Provide the (X, Y) coordinate of the cell's center where the given text is located.  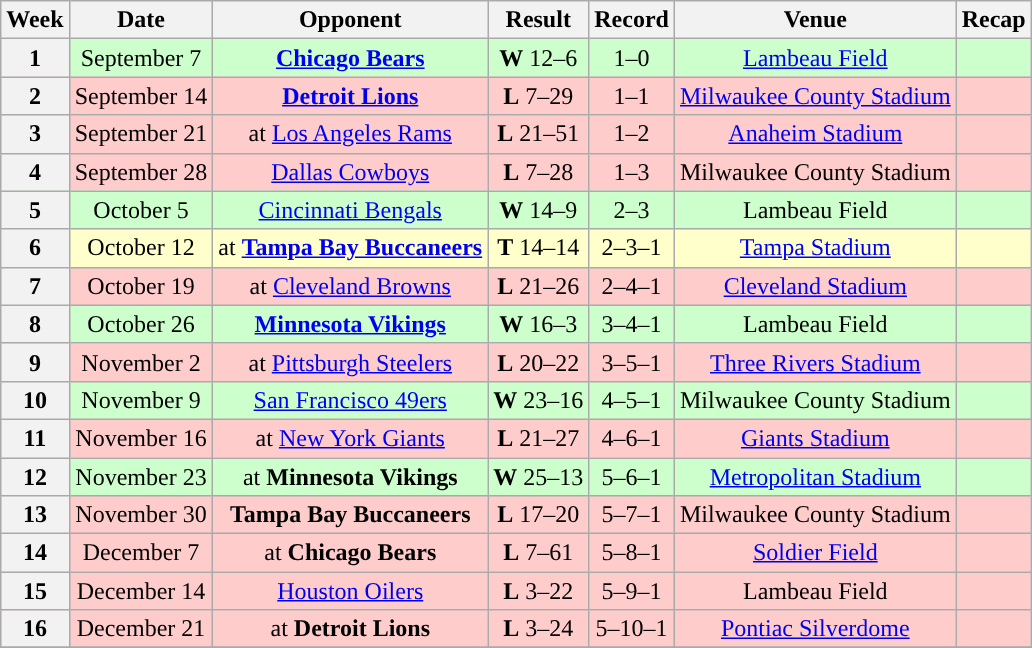
4–5–1 (632, 400)
3 (35, 134)
October 5 (141, 210)
December 7 (141, 553)
L 7–28 (538, 172)
at Detroit Lions (350, 629)
December 14 (141, 591)
16 (35, 629)
L 17–20 (538, 515)
Chicago Bears (350, 58)
November 2 (141, 362)
12 (35, 477)
L 7–29 (538, 96)
3–4–1 (632, 324)
9 (35, 362)
Week (35, 20)
1–2 (632, 134)
Date (141, 20)
5–6–1 (632, 477)
at Tampa Bay Buccaneers (350, 248)
Tampa Bay Buccaneers (350, 515)
November 23 (141, 477)
W 25–13 (538, 477)
1–3 (632, 172)
5–9–1 (632, 591)
10 (35, 400)
1–1 (632, 96)
L 21–51 (538, 134)
at Pittsburgh Steelers (350, 362)
L 20–22 (538, 362)
W 14–9 (538, 210)
at Cleveland Browns (350, 286)
September 14 (141, 96)
4–6–1 (632, 438)
December 21 (141, 629)
Pontiac Silverdome (815, 629)
4 (35, 172)
W 12–6 (538, 58)
13 (35, 515)
W 23–16 (538, 400)
5–7–1 (632, 515)
Soldier Field (815, 553)
5 (35, 210)
Metropolitan Stadium (815, 477)
September 28 (141, 172)
September 21 (141, 134)
Anaheim Stadium (815, 134)
at New York Giants (350, 438)
Record (632, 20)
L 3–22 (538, 591)
Tampa Stadium (815, 248)
Opponent (350, 20)
October 19 (141, 286)
Recap (994, 20)
L 3–24 (538, 629)
5–10–1 (632, 629)
L 21–26 (538, 286)
at Los Angeles Rams (350, 134)
Detroit Lions (350, 96)
T 14–14 (538, 248)
2–3 (632, 210)
2–4–1 (632, 286)
Minnesota Vikings (350, 324)
W 16–3 (538, 324)
Cincinnati Bengals (350, 210)
November 9 (141, 400)
Result (538, 20)
Three Rivers Stadium (815, 362)
6 (35, 248)
15 (35, 591)
November 16 (141, 438)
Cleveland Stadium (815, 286)
L 21–27 (538, 438)
2 (35, 96)
September 7 (141, 58)
8 (35, 324)
14 (35, 553)
3–5–1 (632, 362)
Dallas Cowboys (350, 172)
November 30 (141, 515)
at Minnesota Vikings (350, 477)
October 12 (141, 248)
Houston Oilers (350, 591)
5–8–1 (632, 553)
Venue (815, 20)
2–3–1 (632, 248)
7 (35, 286)
at Chicago Bears (350, 553)
L 7–61 (538, 553)
1 (35, 58)
11 (35, 438)
1–0 (632, 58)
October 26 (141, 324)
San Francisco 49ers (350, 400)
Giants Stadium (815, 438)
